Provide the [X, Y] coordinate of the cell's center where the given text is located.  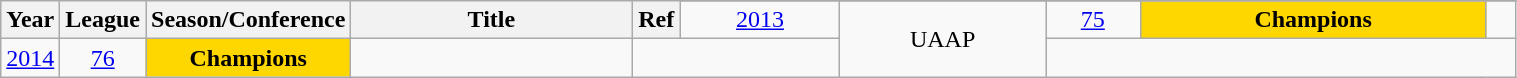
League [103, 20]
Season/Conference [248, 20]
76 [103, 58]
2013 [760, 20]
75 [1093, 20]
UAAP [943, 39]
Ref [656, 20]
2014 [30, 58]
Year [30, 20]
Title [492, 20]
